Determine the [x, y] coordinate at the center of the cell enclosing the given text.  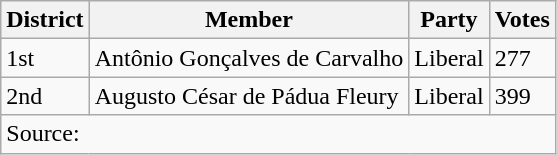
Source: [278, 134]
1st [45, 58]
2nd [45, 96]
399 [522, 96]
Member [249, 20]
277 [522, 58]
Augusto César de Pádua Fleury [249, 96]
Antônio Gonçalves de Carvalho [249, 58]
District [45, 20]
Party [449, 20]
Votes [522, 20]
